Output the [x, y] coordinate of the center of the cell containing the given text.  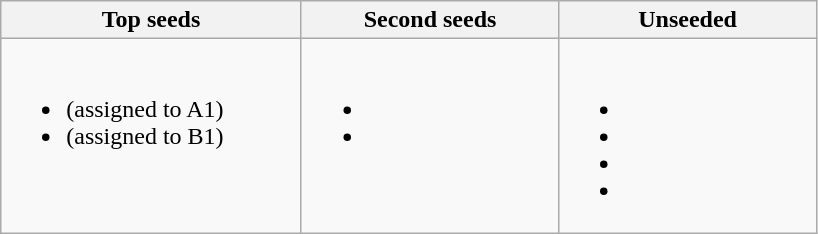
Top seeds [151, 20]
(assigned to A1) (assigned to B1) [151, 136]
Second seeds [430, 20]
Unseeded [688, 20]
